Extract the (X, Y) coordinate from the center of the cell holding the provided text.  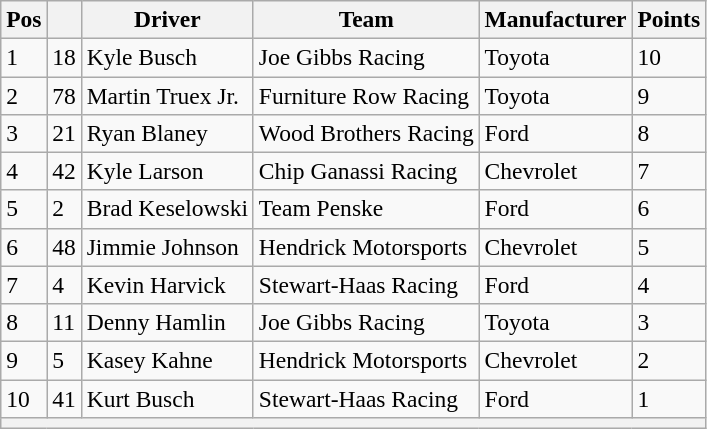
Wood Brothers Racing (366, 133)
Manufacturer (556, 19)
Driver (167, 19)
Team Penske (366, 209)
Kyle Larson (167, 171)
78 (64, 95)
Martin Truex Jr. (167, 95)
18 (64, 57)
Pos (24, 19)
Brad Keselowski (167, 209)
41 (64, 398)
Ryan Blaney (167, 133)
21 (64, 133)
Jimmie Johnson (167, 247)
Denny Hamlin (167, 322)
Points (669, 19)
Kevin Harvick (167, 285)
48 (64, 247)
Furniture Row Racing (366, 95)
Chip Ganassi Racing (366, 171)
42 (64, 171)
11 (64, 322)
Kasey Kahne (167, 360)
Kyle Busch (167, 57)
Team (366, 19)
Kurt Busch (167, 398)
